Scan for the cell matching the given text and deliver its [X, Y] coordinate at center. 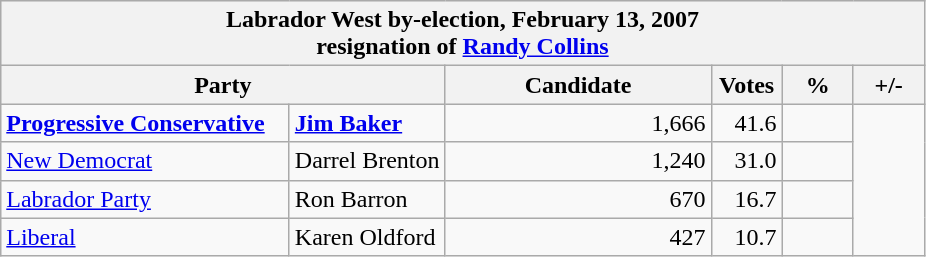
Darrel Brenton [367, 161]
Ron Barron [367, 199]
1,666 [578, 123]
Jim Baker [367, 123]
10.7 [746, 237]
Labrador Party [146, 199]
Votes [746, 85]
41.6 [746, 123]
+/- [888, 85]
New Democrat [146, 161]
Labrador West by-election, February 13, 2007resignation of Randy Collins [462, 34]
Party [223, 85]
Progressive Conservative [146, 123]
16.7 [746, 199]
670 [578, 199]
Karen Oldford [367, 237]
Liberal [146, 237]
Candidate [578, 85]
1,240 [578, 161]
% [818, 85]
427 [578, 237]
31.0 [746, 161]
